Search for the cell housing the specified text and yield its [X, Y] center coordinate. 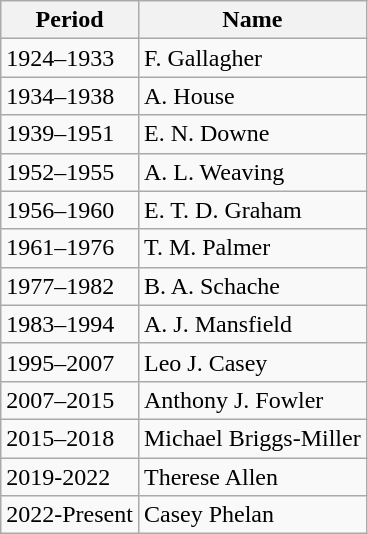
T. M. Palmer [252, 248]
1934–1938 [70, 96]
1977–1982 [70, 286]
Leo J. Casey [252, 362]
A. House [252, 96]
Casey Phelan [252, 515]
E. T. D. Graham [252, 210]
1939–1951 [70, 134]
1961–1976 [70, 248]
1995–2007 [70, 362]
A. L. Weaving [252, 172]
Therese Allen [252, 477]
2022-Present [70, 515]
1952–1955 [70, 172]
2007–2015 [70, 400]
Period [70, 20]
2019-2022 [70, 477]
E. N. Downe [252, 134]
Anthony J. Fowler [252, 400]
Michael Briggs-Miller [252, 438]
1983–1994 [70, 324]
Name [252, 20]
A. J. Mansfield [252, 324]
2015–2018 [70, 438]
1924–1933 [70, 58]
1956–1960 [70, 210]
F. Gallagher [252, 58]
B. A. Schache [252, 286]
